Scan for the cell matching the given text and deliver its (X, Y) coordinate at center. 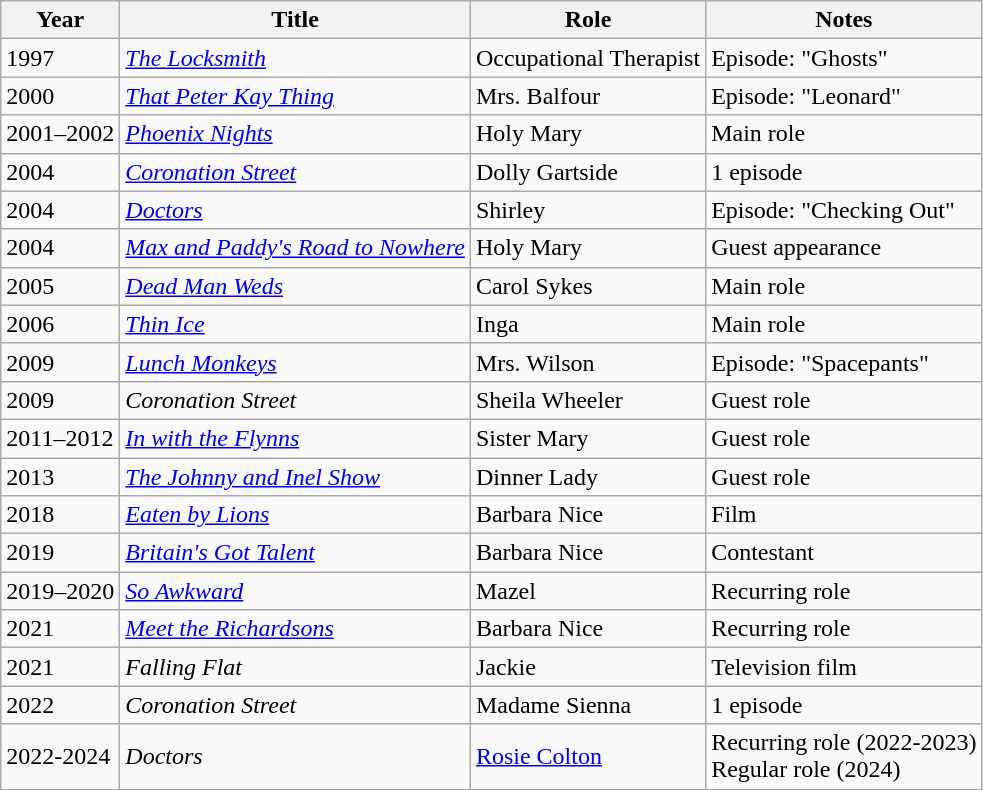
Television film (844, 667)
2001–2002 (60, 134)
Max and Paddy's Road to Nowhere (296, 248)
Inga (588, 324)
Phoenix Nights (296, 134)
2018 (60, 515)
Episode: "Leonard" (844, 96)
2019 (60, 553)
Role (588, 20)
2022 (60, 705)
In with the Flynns (296, 438)
Mrs. Balfour (588, 96)
2006 (60, 324)
Lunch Monkeys (296, 362)
Jackie (588, 667)
Madame Sienna (588, 705)
1997 (60, 58)
Notes (844, 20)
2011–2012 (60, 438)
Shirley (588, 210)
Episode: "Checking Out" (844, 210)
Title (296, 20)
So Awkward (296, 591)
2013 (60, 477)
Rosie Colton (588, 756)
Film (844, 515)
The Johnny and Inel Show (296, 477)
2000 (60, 96)
Thin Ice (296, 324)
Sister Mary (588, 438)
Sheila Wheeler (588, 400)
That Peter Kay Thing (296, 96)
Dead Man Weds (296, 286)
Mazel (588, 591)
Recurring role (2022-2023)Regular role (2024) (844, 756)
Dinner Lady (588, 477)
Occupational Therapist (588, 58)
Britain's Got Talent (296, 553)
Meet the Richardsons (296, 629)
Carol Sykes (588, 286)
Year (60, 20)
The Locksmith (296, 58)
2022-2024 (60, 756)
Falling Flat (296, 667)
Episode: "Spacepants" (844, 362)
Contestant (844, 553)
Dolly Gartside (588, 172)
2005 (60, 286)
Mrs. Wilson (588, 362)
Guest appearance (844, 248)
Eaten by Lions (296, 515)
2019–2020 (60, 591)
Episode: "Ghosts" (844, 58)
